Return the (X, Y) coordinate for the center point of the cell that contains the specified text.  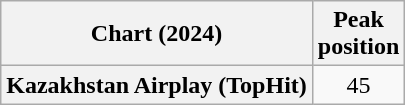
Peakposition (358, 34)
45 (358, 85)
Kazakhstan Airplay (TopHit) (157, 85)
Chart (2024) (157, 34)
